Return the [X, Y] coordinate for the center point of the cell that contains the specified text.  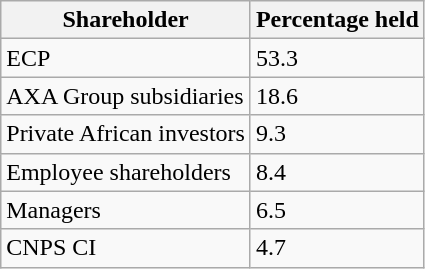
Percentage held [337, 20]
8.4 [337, 172]
Private African investors [126, 134]
CNPS CI [126, 248]
Shareholder [126, 20]
9.3 [337, 134]
ECP [126, 58]
Managers [126, 210]
4.7 [337, 248]
AXA Group subsidiaries [126, 96]
53.3 [337, 58]
18.6 [337, 96]
Employee shareholders [126, 172]
6.5 [337, 210]
